For the text-containing cell, return its midpoint in (X, Y) coordinate format. 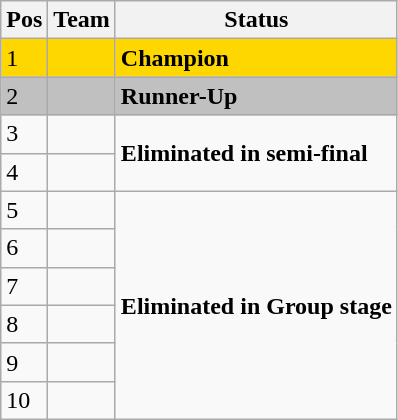
Runner-Up (256, 96)
Pos (24, 20)
Status (256, 20)
Eliminated in semi-final (256, 153)
4 (24, 172)
10 (24, 400)
Champion (256, 58)
Eliminated in Group stage (256, 305)
2 (24, 96)
3 (24, 134)
1 (24, 58)
6 (24, 248)
9 (24, 362)
7 (24, 286)
Team (82, 20)
8 (24, 324)
5 (24, 210)
